For the text-containing cell, return its midpoint in [x, y] coordinate format. 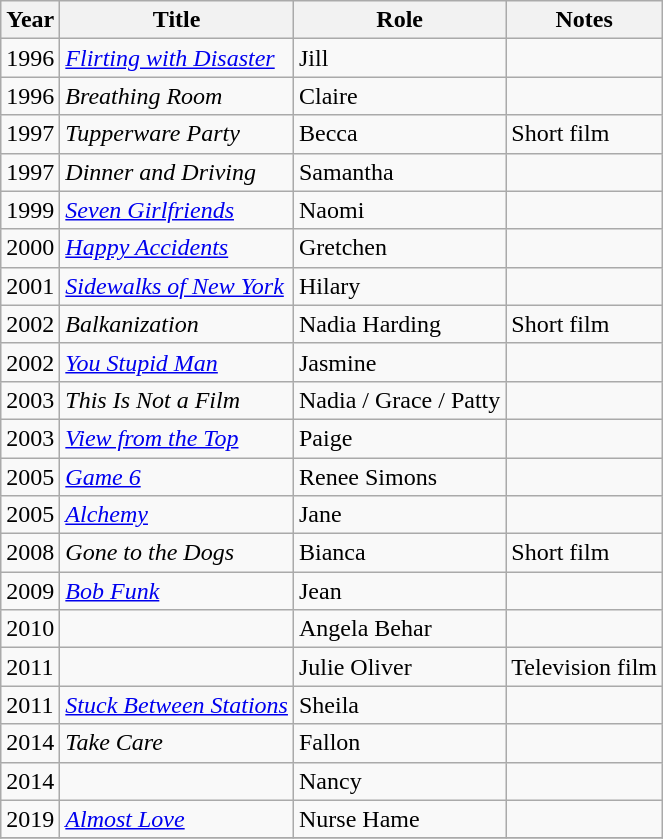
Claire [399, 96]
Nurse Hame [399, 819]
Television film [584, 667]
Year [30, 20]
You Stupid Man [177, 362]
2000 [30, 248]
Gone to the Dogs [177, 553]
Game 6 [177, 477]
Jill [399, 58]
Take Care [177, 743]
Jean [399, 591]
Nancy [399, 781]
Bianca [399, 553]
Flirting with Disaster [177, 58]
Seven Girlfriends [177, 210]
View from the Top [177, 438]
Renee Simons [399, 477]
Fallon [399, 743]
Dinner and Driving [177, 172]
2008 [30, 553]
Jane [399, 515]
Title [177, 20]
Naomi [399, 210]
This Is Not a Film [177, 400]
1999 [30, 210]
Role [399, 20]
Breathing Room [177, 96]
Becca [399, 134]
2009 [30, 591]
Sheila [399, 705]
Paige [399, 438]
Almost Love [177, 819]
Samantha [399, 172]
Julie Oliver [399, 667]
Stuck Between Stations [177, 705]
Alchemy [177, 515]
Hilary [399, 286]
Sidewalks of New York [177, 286]
Nadia / Grace / Patty [399, 400]
Gretchen [399, 248]
Jasmine [399, 362]
Nadia Harding [399, 324]
Angela Behar [399, 629]
2010 [30, 629]
2001 [30, 286]
Bob Funk [177, 591]
Happy Accidents [177, 248]
2019 [30, 819]
Balkanization [177, 324]
Tupperware Party [177, 134]
Notes [584, 20]
